Search for the cell housing the specified text and yield its (X, Y) center coordinate. 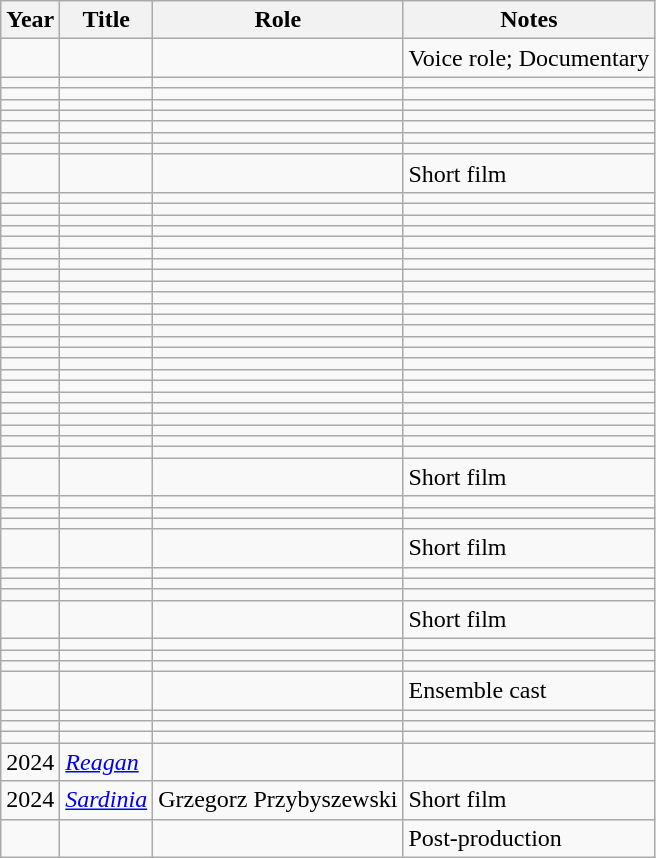
Grzegorz Przybyszewski (278, 800)
Sardinia (106, 800)
Post-production (529, 838)
Ensemble cast (529, 691)
Reagan (106, 762)
Title (106, 20)
Voice role; Documentary (529, 58)
Notes (529, 20)
Role (278, 20)
Year (30, 20)
